Identify which cell holds the provided text, then report its [X, Y] central coordinate. 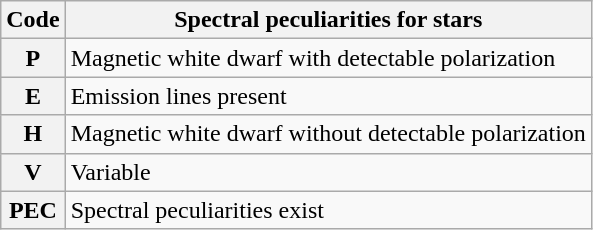
Magnetic white dwarf with detectable polarization [328, 58]
Emission lines present [328, 96]
H [33, 134]
E [33, 96]
Code [33, 20]
Spectral peculiarities for stars [328, 20]
Variable [328, 172]
PEC [33, 210]
P [33, 58]
V [33, 172]
Spectral peculiarities exist [328, 210]
Magnetic white dwarf without detectable polarization [328, 134]
